Identify which cell holds the provided text, then report its (x, y) central coordinate. 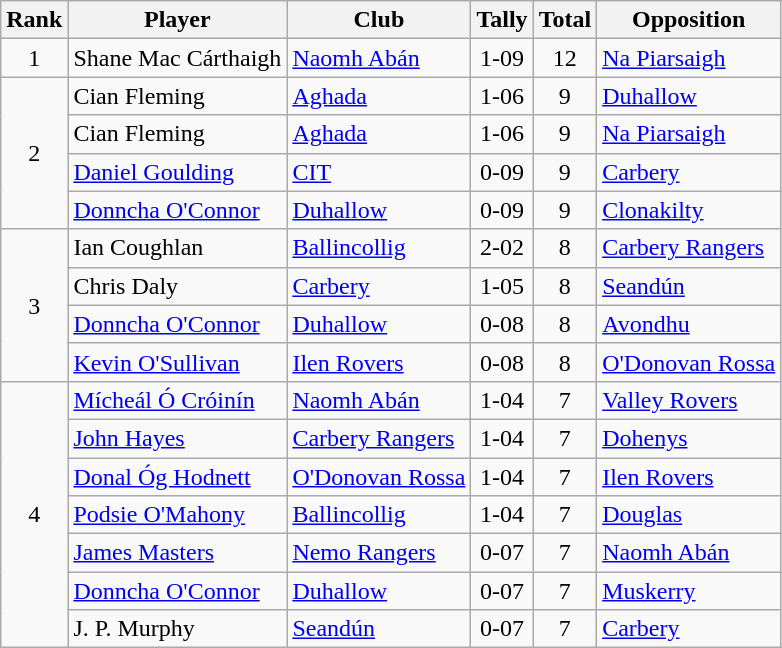
Kevin O'Sullivan (178, 362)
Podsie O'Mahony (178, 515)
Ian Coughlan (178, 248)
Tally (502, 20)
1-05 (502, 286)
Club (379, 20)
Player (178, 20)
12 (565, 58)
Dohenys (689, 438)
James Masters (178, 553)
Donal Óg Hodnett (178, 477)
2-02 (502, 248)
Mícheál Ó Cróinín (178, 400)
Muskerry (689, 591)
CIT (379, 172)
Clonakilty (689, 210)
1 (34, 58)
Rank (34, 20)
4 (34, 514)
Daniel Goulding (178, 172)
Valley Rovers (689, 400)
Total (565, 20)
Chris Daly (178, 286)
1-09 (502, 58)
Nemo Rangers (379, 553)
Opposition (689, 20)
Avondhu (689, 324)
John Hayes (178, 438)
3 (34, 305)
Douglas (689, 515)
2 (34, 153)
Shane Mac Cárthaigh (178, 58)
J. P. Murphy (178, 629)
